Identify which cell holds the provided text, then report its [X, Y] central coordinate. 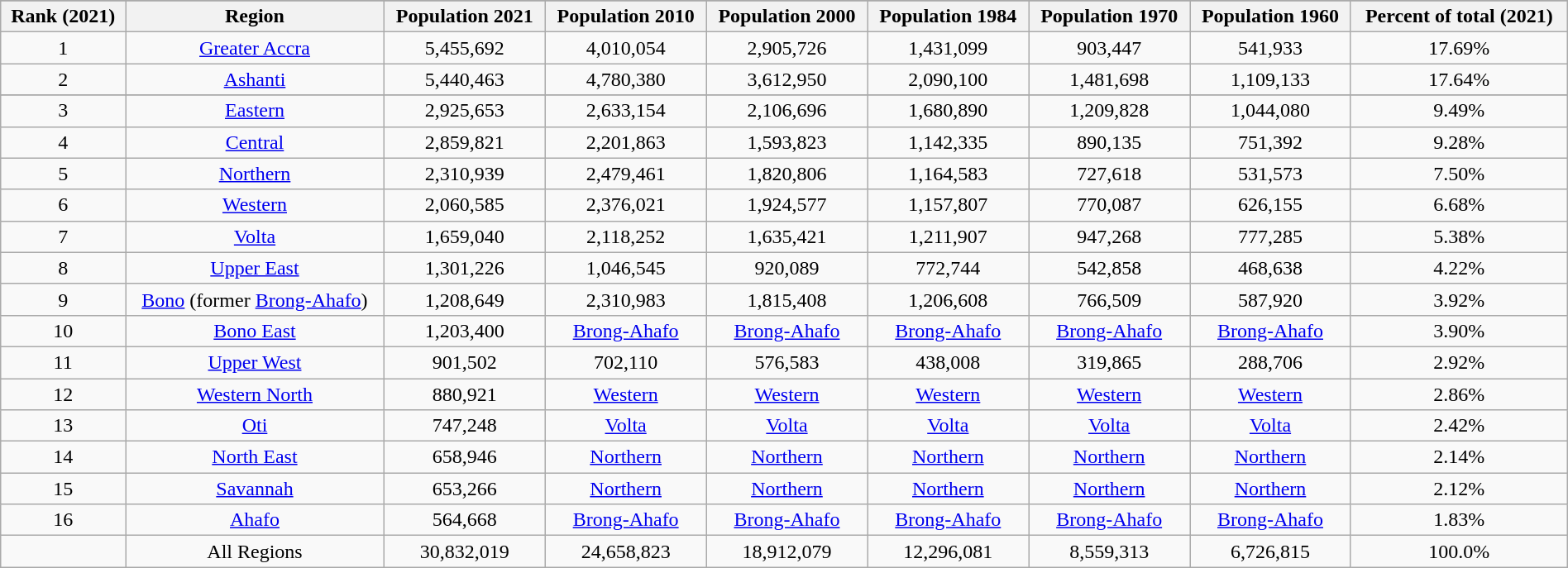
9 [63, 299]
Oti [255, 426]
2.14% [1459, 457]
751,392 [1270, 142]
Population 2000 [787, 17]
30,832,019 [465, 551]
6.68% [1459, 205]
1,815,408 [787, 299]
2,118,252 [625, 236]
772,744 [948, 268]
702,110 [625, 362]
4.22% [1459, 268]
1,109,133 [1270, 79]
5.38% [1459, 236]
18,912,079 [787, 551]
24,658,823 [625, 551]
8,559,313 [1110, 551]
587,920 [1270, 299]
2,106,696 [787, 111]
Bono East [255, 331]
5,440,463 [465, 79]
Rank (2021) [63, 17]
16 [63, 520]
13 [63, 426]
3.92% [1459, 299]
542,858 [1110, 268]
1,203,400 [465, 331]
531,573 [1270, 174]
747,248 [465, 426]
2.86% [1459, 394]
2 [63, 79]
770,087 [1110, 205]
2,090,100 [948, 79]
1,481,698 [1110, 79]
1 [63, 48]
541,933 [1270, 48]
North East [255, 457]
Region [255, 17]
1,301,226 [465, 268]
2,060,585 [465, 205]
3 [63, 111]
7.50% [1459, 174]
319,865 [1110, 362]
Percent of total (2021) [1459, 17]
7 [63, 236]
2,376,021 [625, 205]
Population 1970 [1110, 17]
15 [63, 489]
880,921 [465, 394]
1,208,649 [465, 299]
2,479,461 [625, 174]
777,285 [1270, 236]
4 [63, 142]
Population 2021 [465, 17]
14 [63, 457]
288,706 [1270, 362]
2,905,726 [787, 48]
Ahafo [255, 520]
2.42% [1459, 426]
947,268 [1110, 236]
Population 2010 [625, 17]
564,668 [465, 520]
17.64% [1459, 79]
920,089 [787, 268]
8 [63, 268]
1,431,099 [948, 48]
2,633,154 [625, 111]
1,209,828 [1110, 111]
1,157,807 [948, 205]
6,726,815 [1270, 551]
1,206,608 [948, 299]
9.28% [1459, 142]
727,618 [1110, 174]
1,142,335 [948, 142]
Bono (former Brong-Ahafo) [255, 299]
3,612,950 [787, 79]
2,859,821 [465, 142]
10 [63, 331]
1,820,806 [787, 174]
Upper East [255, 268]
626,155 [1270, 205]
3.90% [1459, 331]
1.83% [1459, 520]
17.69% [1459, 48]
6 [63, 205]
All Regions [255, 551]
766,509 [1110, 299]
1,046,545 [625, 268]
1,924,577 [787, 205]
2,310,983 [625, 299]
576,583 [787, 362]
1,635,421 [787, 236]
Greater Accra [255, 48]
Central [255, 142]
Population 1960 [1270, 17]
890,135 [1110, 142]
1,044,080 [1270, 111]
1,593,823 [787, 142]
Western North [255, 394]
12,296,081 [948, 551]
903,447 [1110, 48]
2.92% [1459, 362]
Savannah [255, 489]
1,164,583 [948, 174]
Population 1984 [948, 17]
2,310,939 [465, 174]
9.49% [1459, 111]
5 [63, 174]
658,946 [465, 457]
Upper West [255, 362]
Eastern [255, 111]
1,211,907 [948, 236]
12 [63, 394]
1,680,890 [948, 111]
653,266 [465, 489]
2,201,863 [625, 142]
2.12% [1459, 489]
1,659,040 [465, 236]
5,455,692 [465, 48]
2,925,653 [465, 111]
100.0% [1459, 551]
Ashanti [255, 79]
901,502 [465, 362]
11 [63, 362]
438,008 [948, 362]
4,780,380 [625, 79]
4,010,054 [625, 48]
468,638 [1270, 268]
